Extract the (x, y) coordinate from the center of the cell holding the provided text.  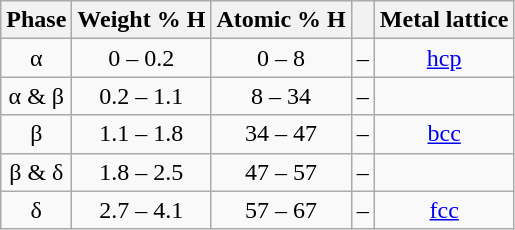
α & β (36, 96)
0 – 0.2 (142, 58)
34 – 47 (281, 134)
δ (36, 210)
1.1 – 1.8 (142, 134)
Metal lattice (444, 20)
β (36, 134)
2.7 – 4.1 (142, 210)
Phase (36, 20)
β & δ (36, 172)
Weight % H (142, 20)
8 – 34 (281, 96)
47 – 57 (281, 172)
1.8 – 2.5 (142, 172)
bcc (444, 134)
hcp (444, 58)
57 – 67 (281, 210)
0 – 8 (281, 58)
0.2 – 1.1 (142, 96)
α (36, 58)
fcc (444, 210)
Atomic % H (281, 20)
